Identify which cell holds the provided text, then report its [x, y] central coordinate. 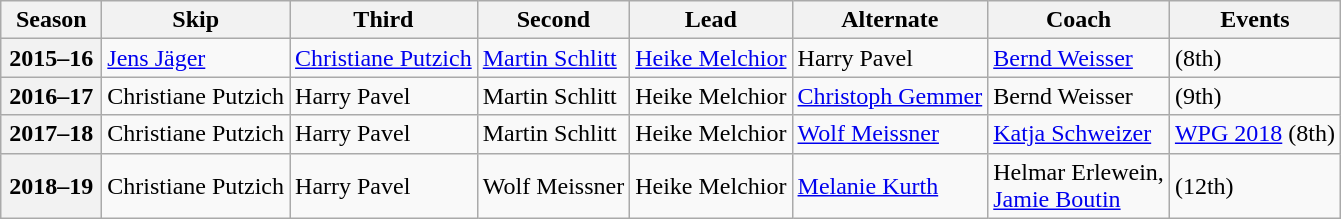
Christoph Gemmer [890, 96]
Alternate [890, 20]
Season [52, 20]
2017–18 [52, 134]
Coach [1079, 20]
2016–17 [52, 96]
2018–19 [52, 186]
Skip [196, 20]
Lead [711, 20]
Katja Schweizer [1079, 134]
(8th) [1254, 58]
Melanie Kurth [890, 186]
Second [553, 20]
Jens Jäger [196, 58]
Third [384, 20]
2015–16 [52, 58]
Events [1254, 20]
(9th) [1254, 96]
(12th) [1254, 186]
Helmar Erlewein,Jamie Boutin [1079, 186]
WPG 2018 (8th) [1254, 134]
